Provide the (X, Y) coordinate of the cell's center where the given text is located.  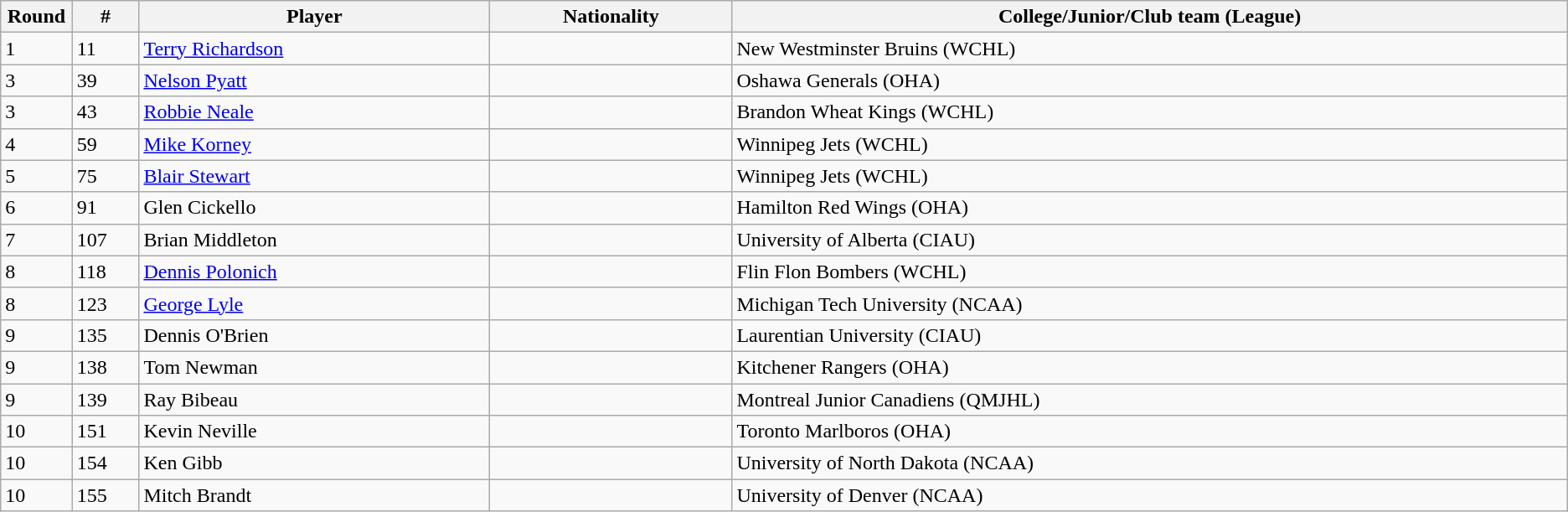
Flin Flon Bombers (WCHL) (1149, 272)
Toronto Marlboros (OHA) (1149, 432)
155 (106, 495)
5 (37, 176)
Hamilton Red Wings (OHA) (1149, 208)
Kevin Neville (315, 432)
Mike Korney (315, 144)
Kitchener Rangers (OHA) (1149, 367)
Nelson Pyatt (315, 80)
College/Junior/Club team (League) (1149, 17)
4 (37, 144)
Ray Bibeau (315, 400)
154 (106, 463)
Dennis Polonich (315, 272)
6 (37, 208)
Terry Richardson (315, 49)
Nationality (611, 17)
1 (37, 49)
Blair Stewart (315, 176)
Player (315, 17)
135 (106, 335)
George Lyle (315, 303)
91 (106, 208)
107 (106, 240)
118 (106, 272)
Brandon Wheat Kings (WCHL) (1149, 112)
Dennis O'Brien (315, 335)
75 (106, 176)
Robbie Neale (315, 112)
# (106, 17)
Mitch Brandt (315, 495)
123 (106, 303)
University of North Dakota (NCAA) (1149, 463)
138 (106, 367)
Tom Newman (315, 367)
7 (37, 240)
University of Alberta (CIAU) (1149, 240)
Round (37, 17)
Laurentian University (CIAU) (1149, 335)
139 (106, 400)
Glen Cickello (315, 208)
Montreal Junior Canadiens (QMJHL) (1149, 400)
University of Denver (NCAA) (1149, 495)
151 (106, 432)
Michigan Tech University (NCAA) (1149, 303)
39 (106, 80)
Oshawa Generals (OHA) (1149, 80)
11 (106, 49)
Ken Gibb (315, 463)
Brian Middleton (315, 240)
New Westminster Bruins (WCHL) (1149, 49)
59 (106, 144)
43 (106, 112)
